Locate the cell with the specified text and output its [x, y] center coordinate. 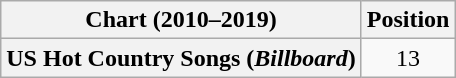
13 [408, 58]
Position [408, 20]
Chart (2010–2019) [181, 20]
US Hot Country Songs (Billboard) [181, 58]
